From the cell containing the given text, extract its center point as (x, y) coordinate. 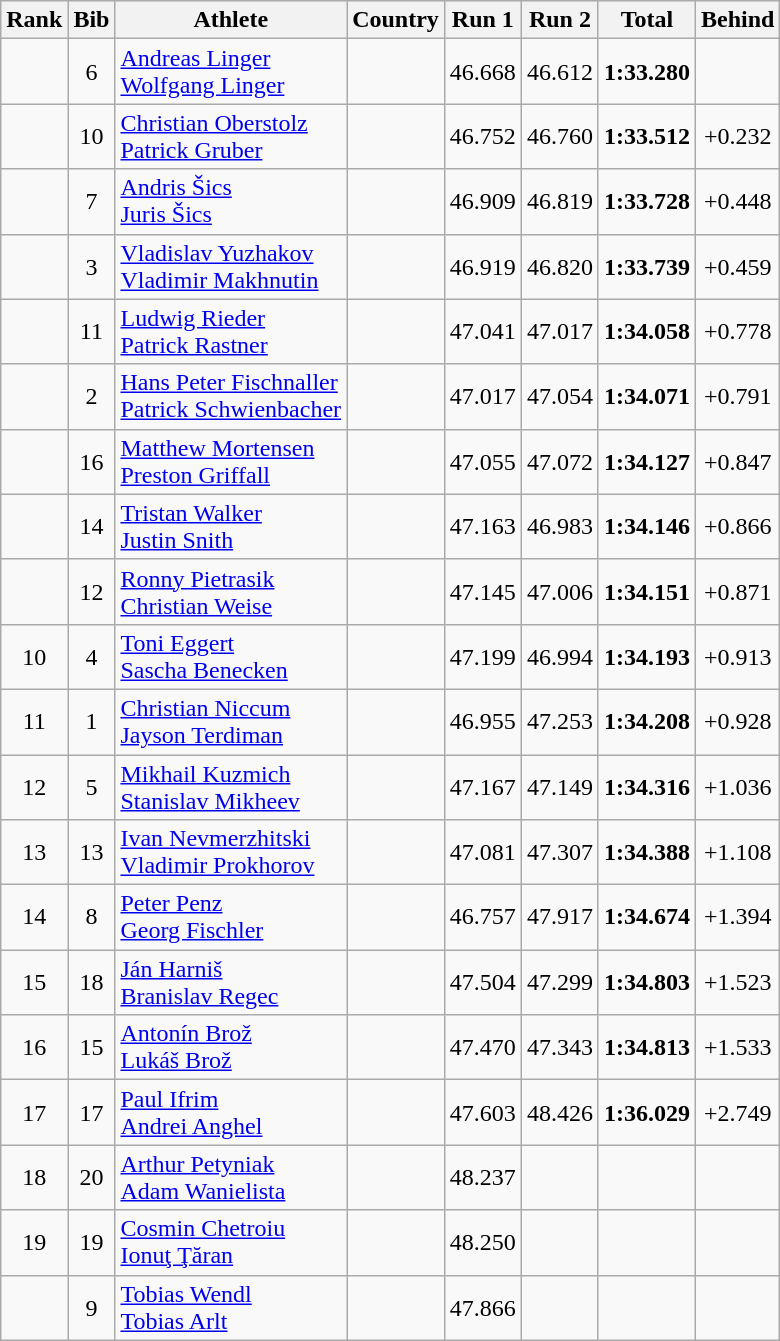
+1.036 (738, 786)
+0.866 (738, 526)
+0.448 (738, 202)
1:33.728 (646, 202)
Athlete (231, 20)
46.994 (560, 656)
47.253 (560, 722)
+1.533 (738, 1048)
47.163 (482, 526)
+2.749 (738, 1112)
46.752 (482, 136)
Ronny PietrasikChristian Weise (231, 592)
46.820 (560, 266)
Paul IfrimAndrei Anghel (231, 1112)
2 (92, 396)
47.006 (560, 592)
47.470 (482, 1048)
47.149 (560, 786)
+1.394 (738, 918)
1:34.813 (646, 1048)
47.199 (482, 656)
7 (92, 202)
9 (92, 1308)
1:34.208 (646, 722)
46.955 (482, 722)
47.054 (560, 396)
Tobias WendlTobias Arlt (231, 1308)
1:34.127 (646, 462)
1:34.803 (646, 982)
1:33.739 (646, 266)
47.041 (482, 332)
Country (396, 20)
4 (92, 656)
Andris ŠicsJuris Šics (231, 202)
46.983 (560, 526)
46.909 (482, 202)
1:34.388 (646, 852)
+0.232 (738, 136)
47.307 (560, 852)
1:36.029 (646, 1112)
1:34.674 (646, 918)
Ján HarnišBranislav Regec (231, 982)
+0.791 (738, 396)
Run 2 (560, 20)
47.072 (560, 462)
+0.459 (738, 266)
47.167 (482, 786)
Vladislav YuzhakovVladimir Makhnutin (231, 266)
1:33.512 (646, 136)
Bib (92, 20)
Toni EggertSascha Benecken (231, 656)
6 (92, 72)
Matthew MortensenPreston Griffall (231, 462)
1 (92, 722)
Hans Peter FischnallerPatrick Schwienbacher (231, 396)
+0.913 (738, 656)
Arthur PetyniakAdam Wanielista (231, 1178)
8 (92, 918)
46.819 (560, 202)
1:34.058 (646, 332)
20 (92, 1178)
1:34.071 (646, 396)
1:33.280 (646, 72)
Ludwig RiederPatrick Rastner (231, 332)
Antonín BrožLukáš Brož (231, 1048)
Behind (738, 20)
+0.928 (738, 722)
Andreas LingerWolfgang Linger (231, 72)
47.343 (560, 1048)
47.081 (482, 852)
Mikhail KuzmichStanislav Mikheev (231, 786)
46.919 (482, 266)
48.237 (482, 1178)
Christian NiccumJayson Terdiman (231, 722)
1:34.146 (646, 526)
48.250 (482, 1242)
Rank (34, 20)
47.866 (482, 1308)
47.917 (560, 918)
Peter PenzGeorg Fischler (231, 918)
+0.778 (738, 332)
+1.108 (738, 852)
Run 1 (482, 20)
46.668 (482, 72)
47.055 (482, 462)
1:34.316 (646, 786)
Ivan NevmerzhitskiVladimir Prokhorov (231, 852)
1:34.151 (646, 592)
46.757 (482, 918)
46.760 (560, 136)
47.504 (482, 982)
Christian OberstolzPatrick Gruber (231, 136)
+1.523 (738, 982)
+0.847 (738, 462)
+0.871 (738, 592)
Total (646, 20)
Cosmin ChetroiuIonuţ Ţăran (231, 1242)
3 (92, 266)
1:34.193 (646, 656)
Tristan WalkerJustin Snith (231, 526)
46.612 (560, 72)
5 (92, 786)
47.299 (560, 982)
47.603 (482, 1112)
48.426 (560, 1112)
47.145 (482, 592)
